Find where the given text appears and provide that cell's center as [x, y] coordinate. 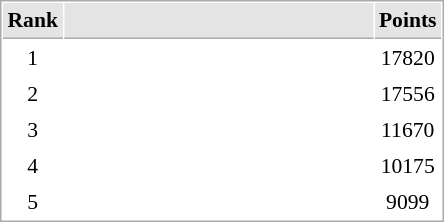
Points [408, 21]
2 [32, 93]
3 [32, 129]
17556 [408, 93]
Rank [32, 21]
4 [32, 165]
10175 [408, 165]
9099 [408, 201]
11670 [408, 129]
5 [32, 201]
17820 [408, 57]
1 [32, 57]
